Scan for the cell matching the given text and deliver its (X, Y) coordinate at center. 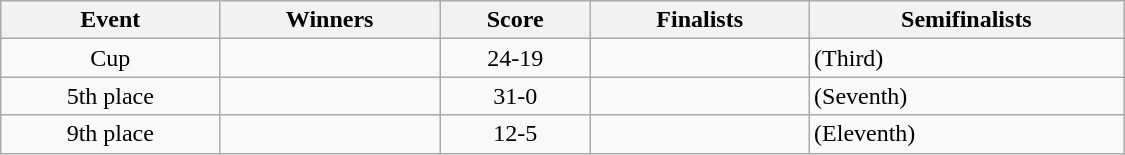
(Third) (967, 58)
9th place (110, 134)
Score (516, 20)
12-5 (516, 134)
Winners (330, 20)
Finalists (700, 20)
Semifinalists (967, 20)
(Seventh) (967, 96)
24-19 (516, 58)
(Eleventh) (967, 134)
31-0 (516, 96)
Event (110, 20)
5th place (110, 96)
Cup (110, 58)
